Detect which cell encompasses the target text, then output its [X, Y] center coordinate. 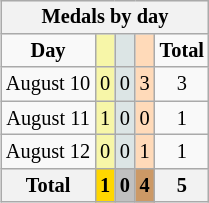
Day [48, 51]
August 10 [48, 84]
Medals by day [105, 17]
5 [182, 185]
August 11 [48, 118]
August 12 [48, 152]
4 [145, 185]
